From the cell containing the given text, extract its center point as (X, Y) coordinate. 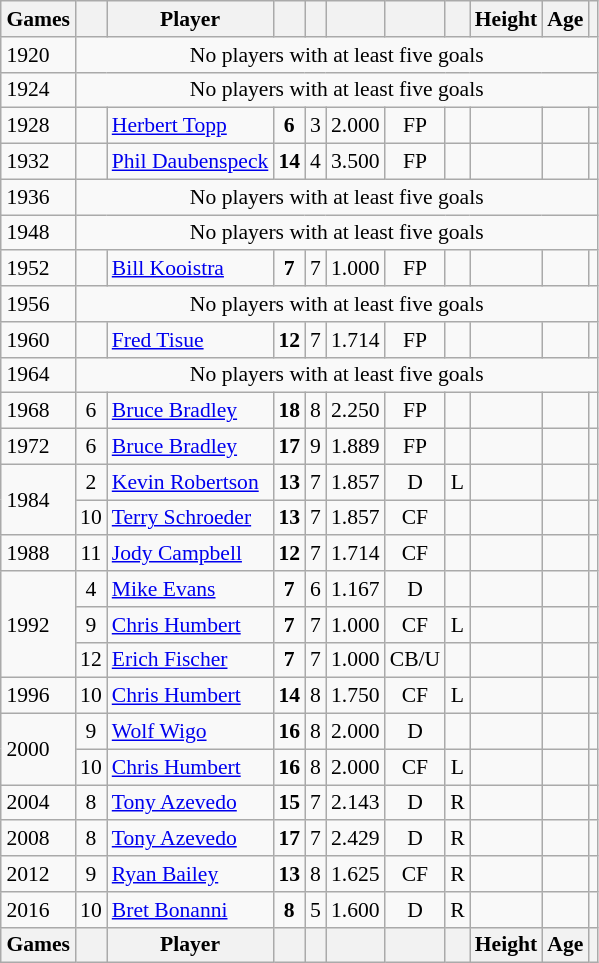
1.889 (356, 447)
1.600 (356, 910)
Bill Kooistra (190, 269)
CB/U (416, 660)
1952 (38, 269)
Ryan Bailey (190, 874)
Herbert Topp (190, 126)
Jody Campbell (190, 554)
1984 (38, 500)
2004 (38, 803)
2.143 (356, 803)
1988 (38, 554)
1924 (38, 90)
Bret Bonanni (190, 910)
11 (91, 554)
1.167 (356, 589)
5 (316, 910)
Kevin Robertson (190, 482)
1920 (38, 55)
1972 (38, 447)
2 (91, 482)
1932 (38, 162)
2.250 (356, 411)
Phil Daubenspeck (190, 162)
1996 (38, 696)
1928 (38, 126)
Mike Evans (190, 589)
1968 (38, 411)
1.625 (356, 874)
2008 (38, 839)
2012 (38, 874)
1936 (38, 197)
3 (316, 126)
1956 (38, 304)
15 (289, 803)
Fred Tisue (190, 340)
3.500 (356, 162)
1948 (38, 233)
2016 (38, 910)
1960 (38, 340)
1964 (38, 375)
Wolf Wigo (190, 732)
Erich Fischer (190, 660)
2000 (38, 750)
2.429 (356, 839)
Terry Schroeder (190, 518)
1992 (38, 624)
18 (289, 411)
1.750 (356, 696)
